Detect which cell encompasses the target text, then output its [x, y] center coordinate. 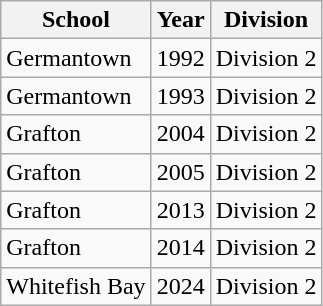
1992 [180, 58]
Division [266, 20]
1993 [180, 96]
2005 [180, 172]
Year [180, 20]
2024 [180, 286]
2013 [180, 210]
School [76, 20]
2004 [180, 134]
2014 [180, 248]
Whitefish Bay [76, 286]
